Output the [x, y] coordinate of the center of the cell containing the given text.  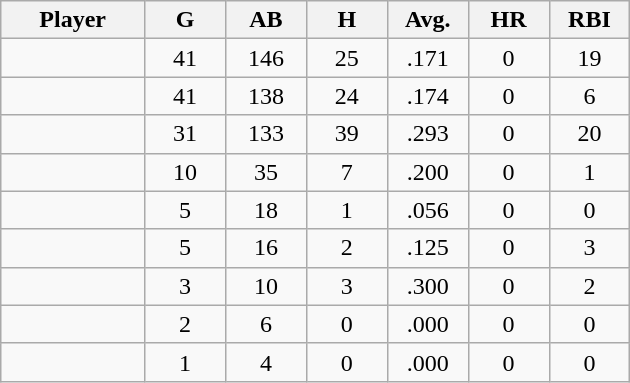
4 [266, 362]
16 [266, 248]
.125 [428, 248]
AB [266, 20]
.300 [428, 286]
RBI [590, 20]
31 [186, 134]
35 [266, 172]
H [346, 20]
24 [346, 96]
.174 [428, 96]
G [186, 20]
HR [508, 20]
.171 [428, 58]
Player [73, 20]
25 [346, 58]
19 [590, 58]
146 [266, 58]
133 [266, 134]
.293 [428, 134]
138 [266, 96]
39 [346, 134]
.056 [428, 210]
Avg. [428, 20]
18 [266, 210]
.200 [428, 172]
7 [346, 172]
20 [590, 134]
